Determine the (x, y) coordinate at the center of the cell enclosing the given text.  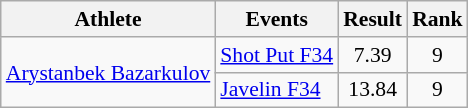
Javelin F34 (276, 90)
13.84 (372, 90)
Shot Put F34 (276, 55)
7.39 (372, 55)
Arystanbek Bazarkulov (108, 72)
Events (276, 19)
Result (372, 19)
Rank (438, 19)
Athlete (108, 19)
